For the text-containing cell, return its midpoint in [X, Y] coordinate format. 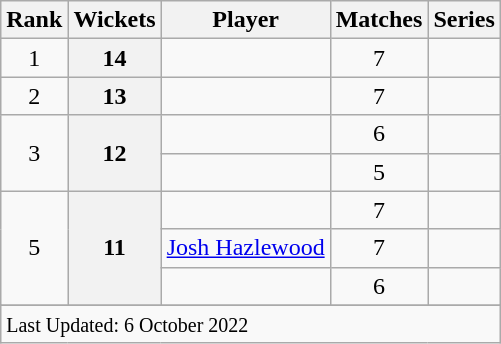
13 [114, 96]
Matches [379, 20]
Josh Hazlewood [246, 248]
11 [114, 248]
12 [114, 153]
Series [464, 20]
Player [246, 20]
Rank [34, 20]
Last Updated: 6 October 2022 [251, 324]
3 [34, 153]
2 [34, 96]
Wickets [114, 20]
14 [114, 58]
1 [34, 58]
